Provide the [x, y] coordinate of the cell's center where the given text is located.  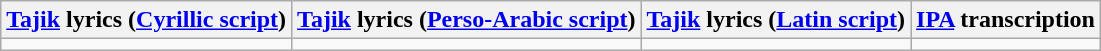
Tajik lyrics (Cyrillic script) [146, 20]
IPA transcription [1006, 20]
Tajik lyrics (Perso-Arabic script) [466, 20]
Tajik lyrics (Latin script) [776, 20]
